Capture the cell that displays the provided text and extract its (X, Y) central coordinate. 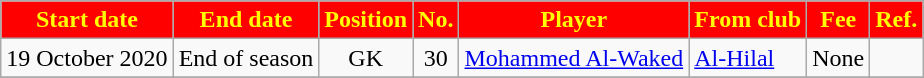
Al-Hilal (748, 58)
End date (246, 20)
Ref. (896, 20)
No. (436, 20)
Position (366, 20)
End of season (246, 58)
30 (436, 58)
GK (366, 58)
From club (748, 20)
None (838, 58)
Player (574, 20)
Start date (87, 20)
Fee (838, 20)
19 October 2020 (87, 58)
Mohammed Al-Waked (574, 58)
